Scan for the cell matching the given text and deliver its (x, y) coordinate at center. 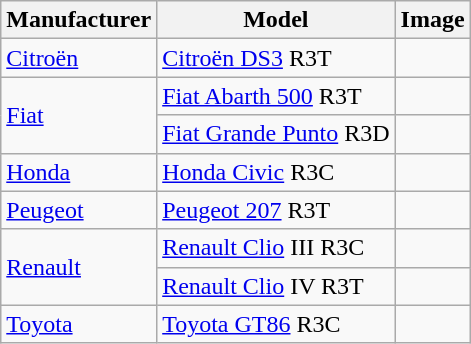
Model (276, 20)
Honda (79, 172)
Fiat Grande Punto R3D (276, 134)
Fiat Abarth 500 R3T (276, 96)
Citroën (79, 58)
Toyota GT86 R3C (276, 324)
Renault (79, 267)
Fiat (79, 115)
Image (432, 20)
Honda Civic R3C (276, 172)
Peugeot 207 R3T (276, 210)
Peugeot (79, 210)
Citroën DS3 R3T (276, 58)
Toyota (79, 324)
Renault Clio III R3C (276, 248)
Manufacturer (79, 20)
Renault Clio IV R3T (276, 286)
